For the text-containing cell, return its midpoint in [X, Y] coordinate format. 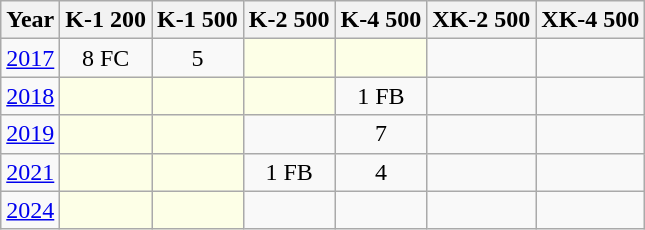
8 FC [106, 58]
K-2 500 [289, 20]
K-4 500 [381, 20]
K-1 500 [198, 20]
2024 [30, 210]
2017 [30, 58]
Year [30, 20]
XK-4 500 [590, 20]
K-1 200 [106, 20]
5 [198, 58]
7 [381, 134]
4 [381, 172]
2019 [30, 134]
2021 [30, 172]
2018 [30, 96]
XK-2 500 [482, 20]
